Output the [X, Y] coordinate of the center of the cell containing the given text.  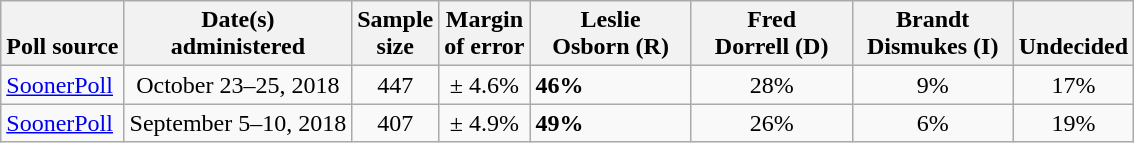
26% [772, 123]
BrandtDismukes (I) [932, 34]
Undecided [1073, 34]
± 4.9% [484, 123]
9% [932, 85]
Marginof error [484, 34]
October 23–25, 2018 [238, 85]
49% [610, 123]
± 4.6% [484, 85]
Samplesize [396, 34]
6% [932, 123]
447 [396, 85]
Poll source [62, 34]
46% [610, 85]
19% [1073, 123]
LeslieOsborn (R) [610, 34]
17% [1073, 85]
407 [396, 123]
FredDorrell (D) [772, 34]
Date(s)administered [238, 34]
28% [772, 85]
September 5–10, 2018 [238, 123]
